Capture the cell that displays the provided text and extract its (X, Y) central coordinate. 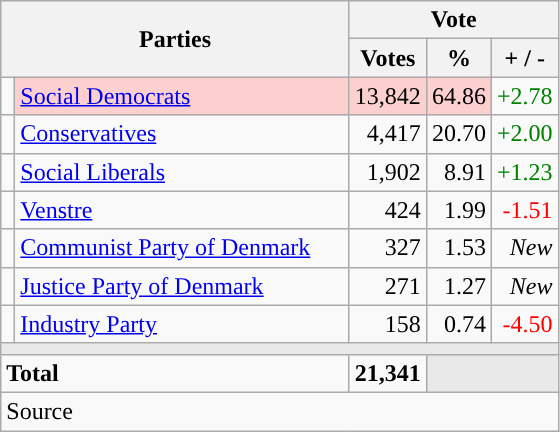
+2.78 (524, 96)
1.53 (458, 248)
13,842 (388, 96)
Social Liberals (182, 172)
Communist Party of Denmark (182, 248)
0.74 (458, 324)
424 (388, 210)
64.86 (458, 96)
+ / - (524, 58)
Industry Party (182, 324)
1,902 (388, 172)
Total (176, 373)
% (458, 58)
Justice Party of Denmark (182, 286)
Parties (176, 39)
-4.50 (524, 324)
Source (280, 411)
8.91 (458, 172)
271 (388, 286)
Venstre (182, 210)
Votes (388, 58)
Vote (454, 20)
+2.00 (524, 134)
Social Democrats (182, 96)
4,417 (388, 134)
-1.51 (524, 210)
20.70 (458, 134)
1.27 (458, 286)
158 (388, 324)
+1.23 (524, 172)
1.99 (458, 210)
Conservatives (182, 134)
21,341 (388, 373)
327 (388, 248)
